Determine the (X, Y) coordinate at the center of the cell enclosing the given text.  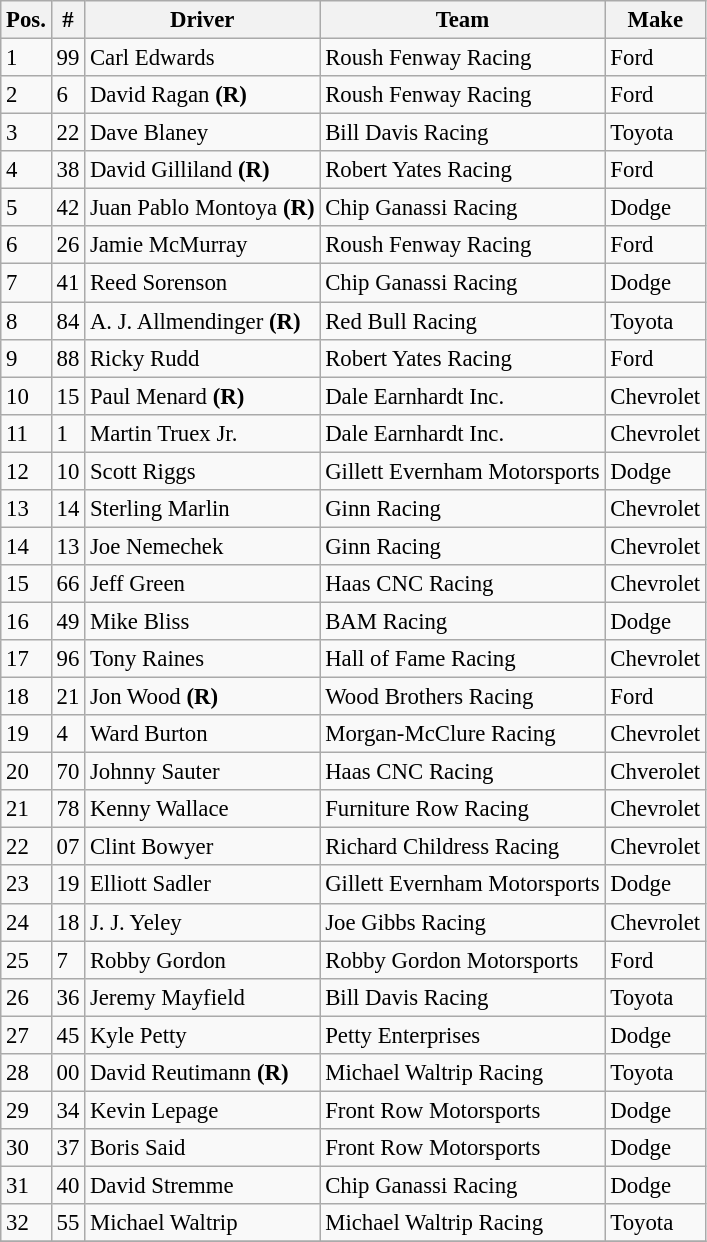
Red Bull Racing (462, 321)
Elliott Sadler (202, 885)
Robby Gordon (202, 960)
Richard Childress Racing (462, 847)
A. J. Allmendinger (R) (202, 321)
Team (462, 20)
Ward Burton (202, 734)
3 (26, 133)
Jeremy Mayfield (202, 997)
Juan Pablo Montoya (R) (202, 208)
31 (26, 1185)
Joe Nemechek (202, 546)
5 (26, 208)
30 (26, 1148)
Jon Wood (R) (202, 697)
17 (26, 659)
88 (68, 358)
20 (26, 772)
Mike Bliss (202, 621)
Morgan-McClure Racing (462, 734)
9 (26, 358)
40 (68, 1185)
34 (68, 1110)
Jamie McMurray (202, 245)
Petty Enterprises (462, 1035)
Tony Raines (202, 659)
Kenny Wallace (202, 809)
Pos. (26, 20)
Michael Waltrip (202, 1223)
David Ragan (R) (202, 95)
Ricky Rudd (202, 358)
Boris Said (202, 1148)
Jeff Green (202, 584)
28 (26, 1073)
David Gilliland (R) (202, 170)
Martin Truex Jr. (202, 433)
8 (26, 321)
# (68, 20)
96 (68, 659)
Clint Bowyer (202, 847)
Scott Riggs (202, 471)
66 (68, 584)
07 (68, 847)
29 (26, 1110)
Driver (202, 20)
78 (68, 809)
37 (68, 1148)
Carl Edwards (202, 58)
45 (68, 1035)
00 (68, 1073)
99 (68, 58)
84 (68, 321)
70 (68, 772)
38 (68, 170)
Joe Gibbs Racing (462, 922)
16 (26, 621)
25 (26, 960)
Hall of Fame Racing (462, 659)
41 (68, 283)
55 (68, 1223)
Wood Brothers Racing (462, 697)
Dave Blaney (202, 133)
11 (26, 433)
Reed Sorenson (202, 283)
49 (68, 621)
12 (26, 471)
23 (26, 885)
32 (26, 1223)
27 (26, 1035)
David Reutimann (R) (202, 1073)
Paul Menard (R) (202, 396)
BAM Racing (462, 621)
36 (68, 997)
Kyle Petty (202, 1035)
J. J. Yeley (202, 922)
2 (26, 95)
24 (26, 922)
Chverolet (655, 772)
Robby Gordon Motorsports (462, 960)
Kevin Lepage (202, 1110)
Johnny Sauter (202, 772)
Sterling Marlin (202, 509)
David Stremme (202, 1185)
42 (68, 208)
Make (655, 20)
Furniture Row Racing (462, 809)
